Search for the cell housing the specified text and yield its [x, y] center coordinate. 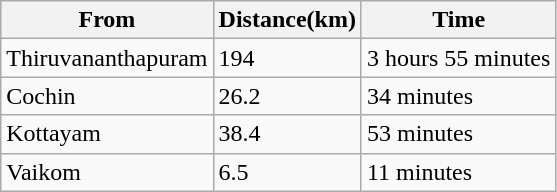
Cochin [107, 96]
34 minutes [458, 96]
Thiruvananthapuram [107, 58]
Distance(km) [287, 20]
53 minutes [458, 134]
Vaikom [107, 172]
26.2 [287, 96]
6.5 [287, 172]
38.4 [287, 134]
From [107, 20]
Kottayam [107, 134]
11 minutes [458, 172]
Time [458, 20]
194 [287, 58]
3 hours 55 minutes [458, 58]
